From the cell containing the given text, extract its center point as [x, y] coordinate. 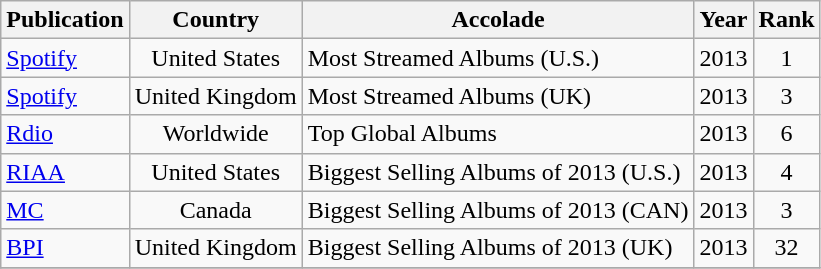
6 [786, 134]
BPI [65, 248]
Most Streamed Albums (UK) [498, 96]
Publication [65, 20]
Country [216, 20]
Biggest Selling Albums of 2013 (UK) [498, 248]
Worldwide [216, 134]
Year [724, 20]
MC [65, 210]
Rank [786, 20]
Rdio [65, 134]
Top Global Albums [498, 134]
Canada [216, 210]
32 [786, 248]
RIAA [65, 172]
Biggest Selling Albums of 2013 (U.S.) [498, 172]
Accolade [498, 20]
1 [786, 58]
4 [786, 172]
Most Streamed Albums (U.S.) [498, 58]
Biggest Selling Albums of 2013 (CAN) [498, 210]
